Pinpoint the cell where the given text exists, returning its (X, Y) midpoint coordinate. 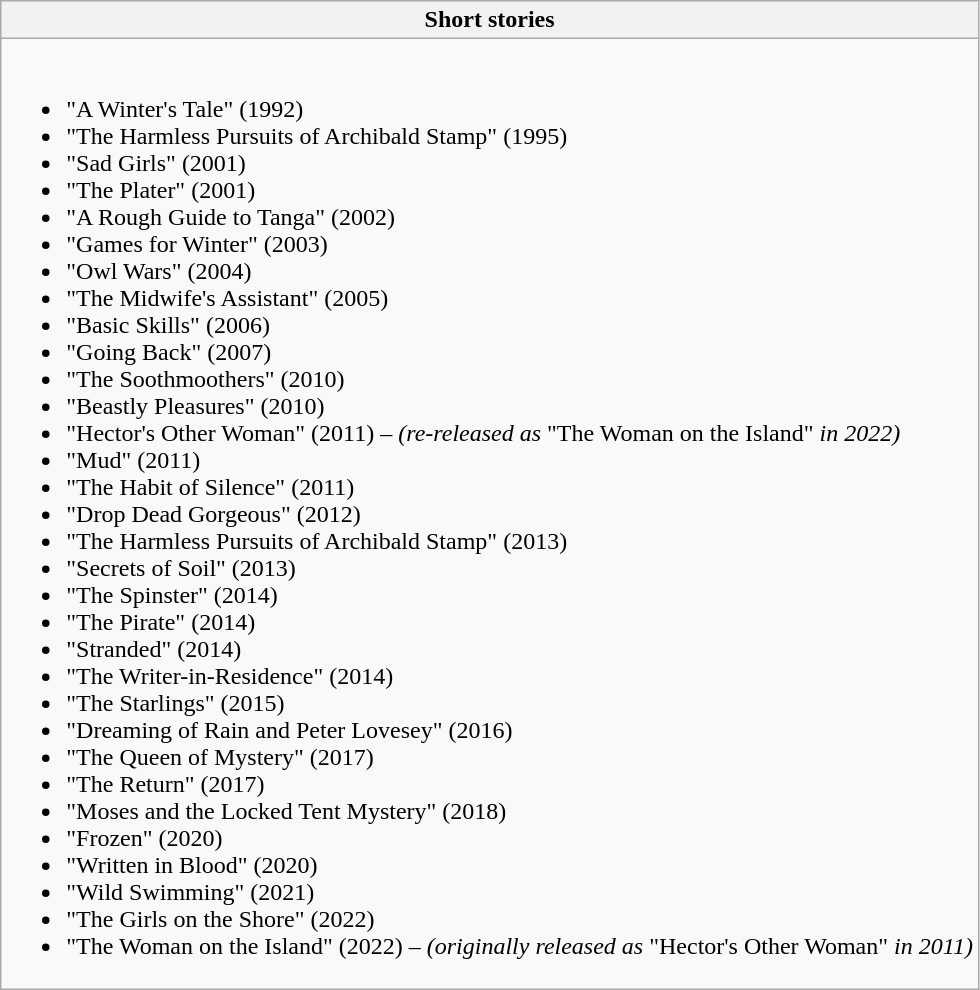
Short stories (490, 20)
